Find where the given text appears and provide that cell's center as (X, Y) coordinate. 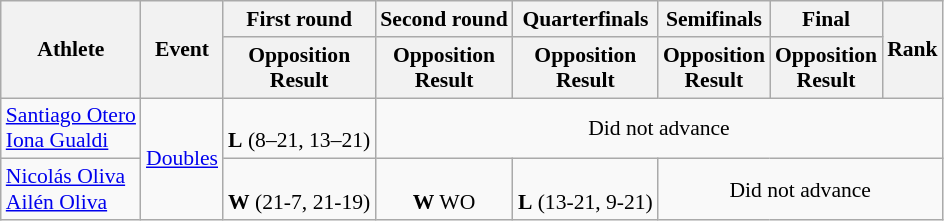
First round (299, 19)
L (13-21, 9-21) (586, 190)
Second round (444, 19)
L (8–21, 13–21) (299, 128)
W WO (444, 190)
Event (182, 50)
Quarterfinals (586, 19)
Rank (912, 50)
Nicolás OlivaAilén Oliva (71, 190)
W (21-7, 21-19) (299, 190)
Santiago OteroIona Gualdi (71, 128)
Athlete (71, 50)
Doubles (182, 159)
Semifinals (714, 19)
Final (826, 19)
